From the cell containing the given text, extract its center point as (X, Y) coordinate. 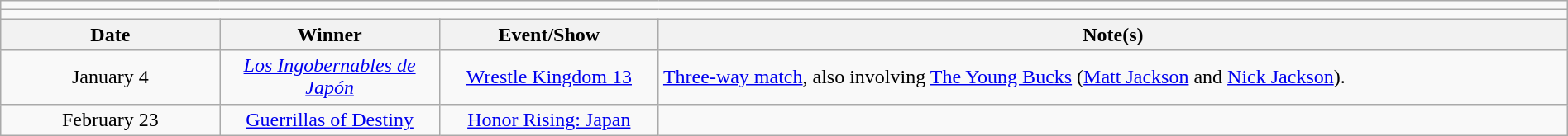
Honor Rising: Japan (549, 120)
February 23 (111, 120)
Guerrillas of Destiny (329, 120)
Three-way match, also involving The Young Bucks (Matt Jackson and Nick Jackson). (1113, 77)
Wrestle Kingdom 13 (549, 77)
Note(s) (1113, 35)
Event/Show (549, 35)
Date (111, 35)
Los Ingobernables de Japón (329, 77)
Winner (329, 35)
January 4 (111, 77)
